For the text-containing cell, return its midpoint in [x, y] coordinate format. 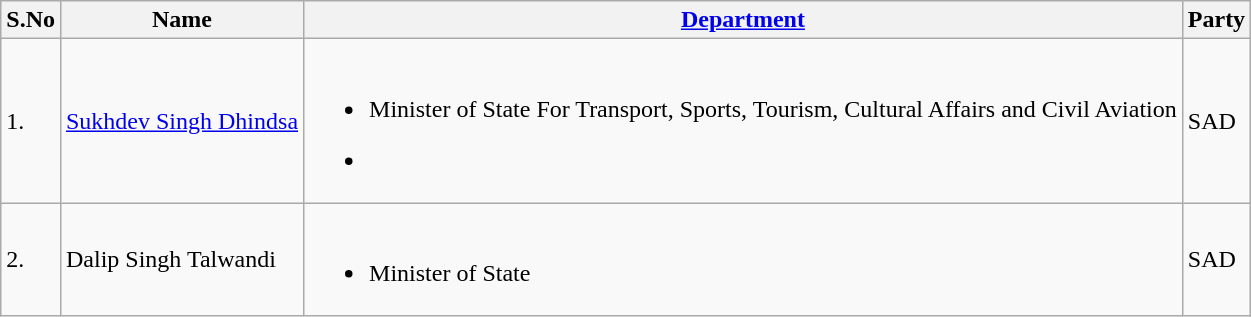
Minister of State [744, 260]
2. [31, 260]
Party [1216, 20]
Dalip Singh Talwandi [182, 260]
Department [744, 20]
S.No [31, 20]
1. [31, 121]
Name [182, 20]
Sukhdev Singh Dhindsa [182, 121]
Minister of State For Transport, Sports, Tourism, Cultural Affairs and Civil Aviation [744, 121]
